Scan for the cell matching the given text and deliver its (x, y) coordinate at center. 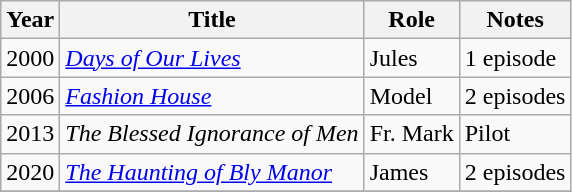
Notes (515, 20)
Fr. Mark (412, 134)
Model (412, 96)
Title (212, 20)
Pilot (515, 134)
Jules (412, 58)
James (412, 172)
2013 (30, 134)
2000 (30, 58)
The Blessed Ignorance of Men (212, 134)
Days of Our Lives (212, 58)
1 episode (515, 58)
2006 (30, 96)
Role (412, 20)
Fashion House (212, 96)
The Haunting of Bly Manor (212, 172)
2020 (30, 172)
Year (30, 20)
